Find where the given text appears and provide that cell's center as (x, y) coordinate. 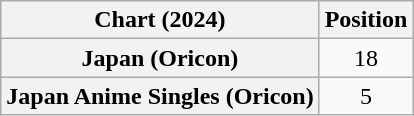
18 (366, 58)
Position (366, 20)
Japan Anime Singles (Oricon) (160, 96)
Chart (2024) (160, 20)
Japan (Oricon) (160, 58)
5 (366, 96)
